Scan for the cell matching the given text and deliver its [x, y] coordinate at center. 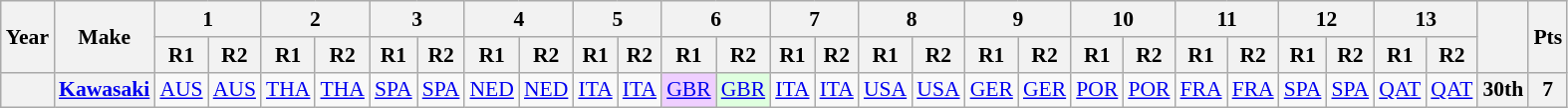
5 [618, 19]
1 [207, 19]
3 [416, 19]
Pts [1548, 36]
13 [1426, 19]
9 [1018, 19]
2 [315, 19]
8 [913, 19]
10 [1123, 19]
4 [518, 19]
30th [1502, 90]
6 [715, 19]
12 [1327, 19]
Year [28, 36]
Kawasaki [104, 90]
11 [1226, 19]
Make [104, 36]
